Output the (x, y) coordinate of the center of the cell containing the given text.  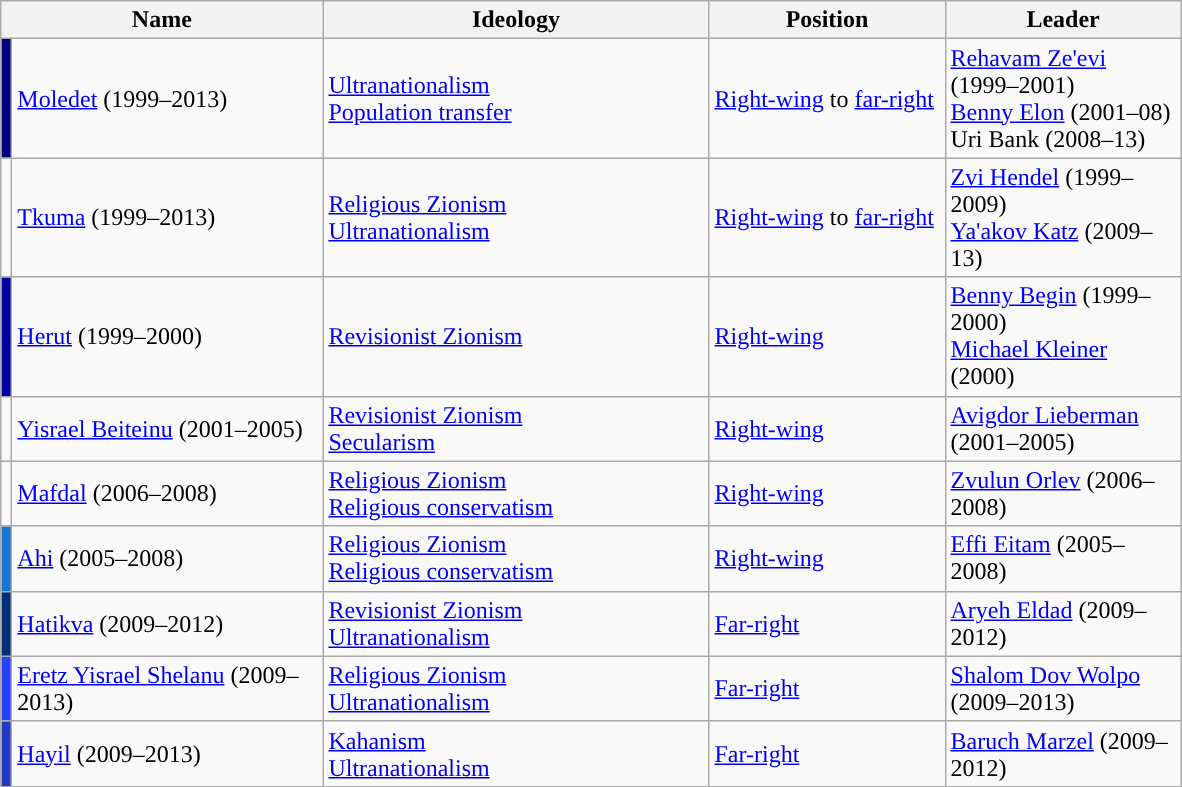
Tkuma (1999–2013) (168, 218)
Effi Eitam (2005–2008) (1063, 558)
Revisionist Zionism (516, 336)
Rehavam Ze'evi (1999–2001)Benny Elon (2001–08)Uri Bank (2008–13) (1063, 98)
UltranationalismPopulation transfer (516, 98)
Eretz Yisrael Shelanu (2009–2013) (168, 688)
Leader (1063, 20)
Revisionist Zionism Secularism (516, 428)
Zvulun Orlev (2006–2008) (1063, 494)
Name (162, 20)
Hatikva (2009–2012) (168, 624)
Zvi Hendel (1999–2009)Ya'akov Katz (2009–13) (1063, 218)
Ideology (516, 20)
Baruch Marzel (2009–2012) (1063, 754)
Shalom Dov Wolpo (2009–2013) (1063, 688)
Position (827, 20)
Aryeh Eldad (2009–2012) (1063, 624)
Moledet (1999–2013) (168, 98)
Kahanism Ultranationalism (516, 754)
Mafdal (2006–2008) (168, 494)
Avigdor Lieberman (2001–2005) (1063, 428)
Benny Begin (1999–2000)Michael Kleiner (2000) (1063, 336)
Yisrael Beiteinu (2001–2005) (168, 428)
Ahi (2005–2008) (168, 558)
Hayil (2009–2013) (168, 754)
Herut (1999–2000) (168, 336)
Revisionist Zionism Ultranationalism (516, 624)
